Find where the given text appears and provide that cell's center as [x, y] coordinate. 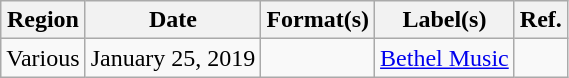
Region [43, 20]
Date [173, 20]
January 25, 2019 [173, 58]
Various [43, 58]
Bethel Music [445, 58]
Label(s) [445, 20]
Format(s) [318, 20]
Ref. [540, 20]
